Find where the given text appears and provide that cell's center as [x, y] coordinate. 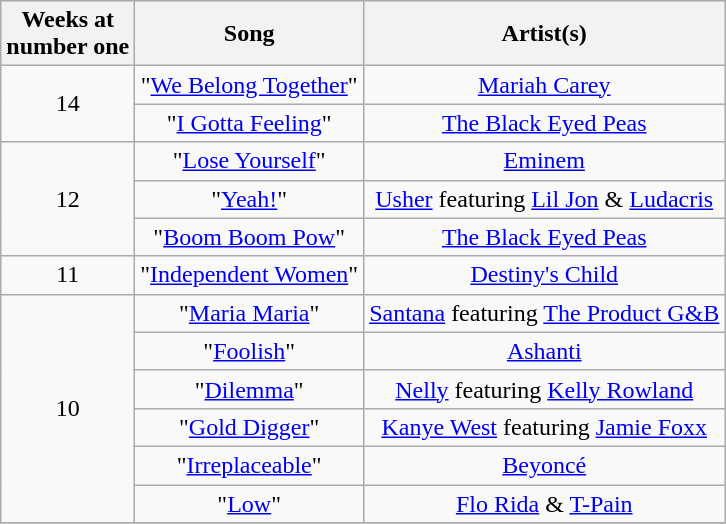
Mariah Carey [544, 85]
"Gold Digger" [250, 427]
"Low" [250, 503]
Kanye West featuring Jamie Foxx [544, 427]
Ashanti [544, 351]
"Boom Boom Pow" [250, 237]
12 [68, 199]
Song [250, 34]
"We Belong Together" [250, 85]
"Foolish" [250, 351]
"Irreplaceable" [250, 465]
"Lose Yourself" [250, 161]
10 [68, 408]
Beyoncé [544, 465]
"Dilemma" [250, 389]
Eminem [544, 161]
Artist(s) [544, 34]
"Yeah!" [250, 199]
14 [68, 104]
"Independent Women" [250, 275]
"Maria Maria" [250, 313]
Santana featuring The Product G&B [544, 313]
Flo Rida & T-Pain [544, 503]
11 [68, 275]
Weeks atnumber one [68, 34]
Nelly featuring Kelly Rowland [544, 389]
Destiny's Child [544, 275]
Usher featuring Lil Jon & Ludacris [544, 199]
"I Gotta Feeling" [250, 123]
